Provide the [X, Y] coordinate of the cell's center where the given text is located.  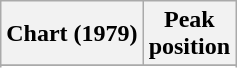
Peakposition [189, 34]
Chart (1979) [72, 34]
